Output the [X, Y] coordinate of the center of the cell containing the given text.  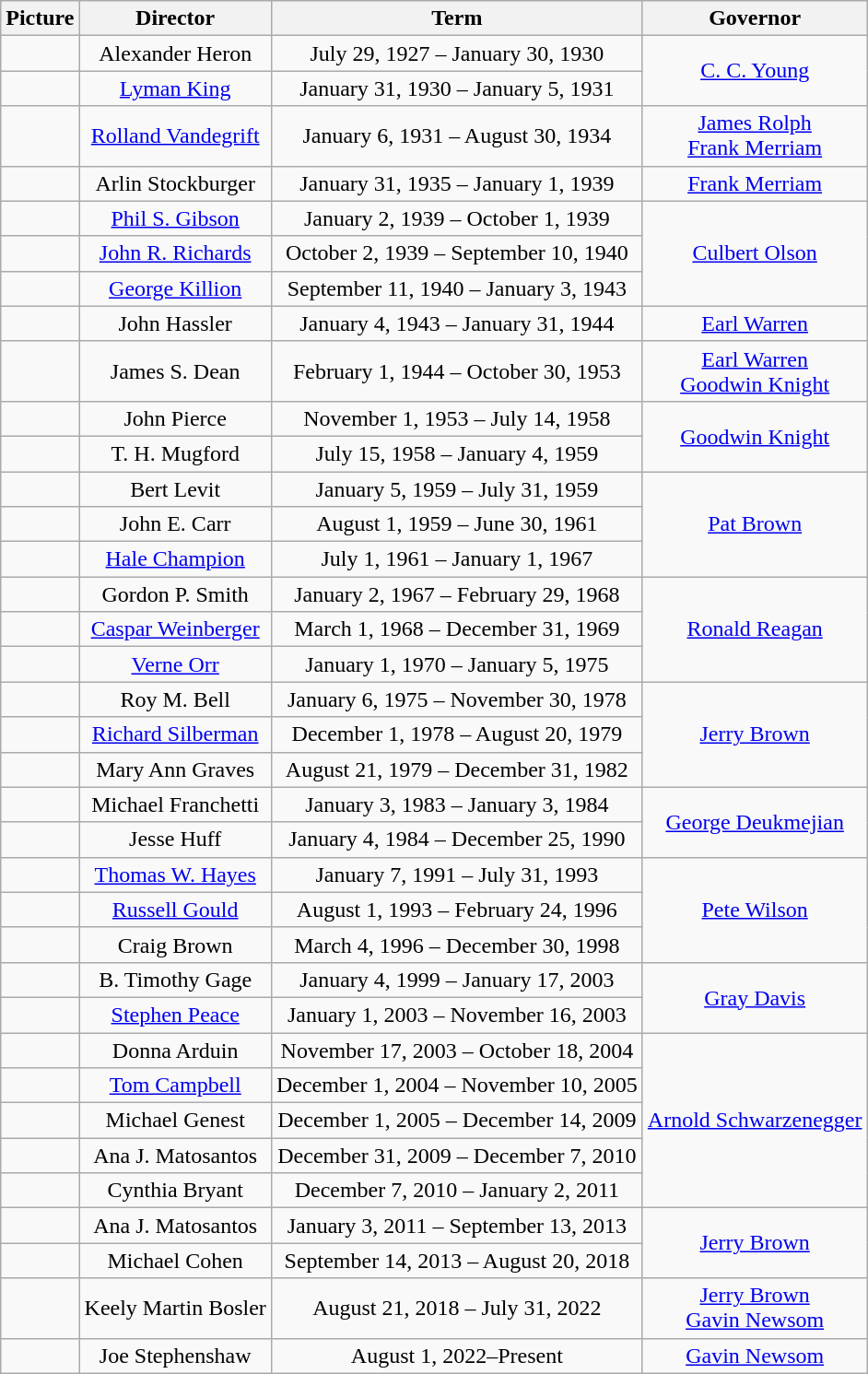
January 31, 1930 – January 5, 1931 [457, 88]
January 3, 2011 – September 13, 2013 [457, 1226]
Gray Davis [755, 997]
January 6, 1931 – August 30, 1934 [457, 136]
James S. Dean [175, 370]
July 15, 1958 – January 4, 1959 [457, 453]
C. C. Young [755, 71]
Joe Stephenshaw [175, 1356]
T. H. Mugford [175, 453]
John E. Carr [175, 524]
John Pierce [175, 418]
Governor [755, 18]
January 31, 1935 – January 1, 1939 [457, 183]
March 4, 1996 – December 30, 1998 [457, 945]
Phil S. Gibson [175, 218]
Bert Levit [175, 489]
October 2, 1939 – September 10, 1940 [457, 253]
Roy M. Bell [175, 699]
January 1, 1970 – January 5, 1975 [457, 664]
January 4, 1984 – December 25, 1990 [457, 840]
Caspar Weinberger [175, 629]
January 7, 1991 – July 31, 1993 [457, 875]
August 21, 1979 – December 31, 1982 [457, 769]
January 2, 1939 – October 1, 1939 [457, 218]
Jesse Huff [175, 840]
Arlin Stockburger [175, 183]
John Hassler [175, 323]
Earl Warren [755, 323]
Lyman King [175, 88]
Gordon P. Smith [175, 594]
Pat Brown [755, 524]
Culbert Olson [755, 253]
B. Timothy Gage [175, 980]
Pete Wilson [755, 910]
January 1, 2003 – November 16, 2003 [457, 1015]
July 1, 1961 – January 1, 1967 [457, 559]
Picture [41, 18]
Director [175, 18]
December 7, 2010 – January 2, 2011 [457, 1191]
Stephen Peace [175, 1015]
August 1, 1959 – June 30, 1961 [457, 524]
January 2, 1967 – February 29, 1968 [457, 594]
Cynthia Bryant [175, 1191]
January 6, 1975 – November 30, 1978 [457, 699]
January 3, 1983 – January 3, 1984 [457, 804]
December 1, 1978 – August 20, 1979 [457, 734]
Donna Arduin [175, 1050]
Tom Campbell [175, 1086]
Ronald Reagan [755, 629]
March 1, 1968 – December 31, 1969 [457, 629]
Mary Ann Graves [175, 769]
James RolphFrank Merriam [755, 136]
July 29, 1927 – January 30, 1930 [457, 53]
Term [457, 18]
John R. Richards [175, 253]
September 11, 1940 – January 3, 1943 [457, 288]
Michael Cohen [175, 1261]
November 1, 1953 – July 14, 1958 [457, 418]
November 17, 2003 – October 18, 2004 [457, 1050]
December 1, 2005 – December 14, 2009 [457, 1121]
Alexander Heron [175, 53]
Goodwin Knight [755, 436]
Rolland Vandegrift [175, 136]
Keely Martin Bosler [175, 1309]
Michael Genest [175, 1121]
Arnold Schwarzenegger [755, 1120]
August 21, 2018 – July 31, 2022 [457, 1309]
Gavin Newsom [755, 1356]
Frank Merriam [755, 183]
Richard Silberman [175, 734]
Russell Gould [175, 910]
Verne Orr [175, 664]
Earl WarrenGoodwin Knight [755, 370]
December 1, 2004 – November 10, 2005 [457, 1086]
February 1, 1944 – October 30, 1953 [457, 370]
January 5, 1959 – July 31, 1959 [457, 489]
Jerry BrownGavin Newsom [755, 1309]
Hale Champion [175, 559]
Michael Franchetti [175, 804]
January 4, 1943 – January 31, 1944 [457, 323]
Craig Brown [175, 945]
September 14, 2013 – August 20, 2018 [457, 1261]
George Killion [175, 288]
August 1, 1993 – February 24, 1996 [457, 910]
January 4, 1999 – January 17, 2003 [457, 980]
George Deukmejian [755, 822]
August 1, 2022–Present [457, 1356]
Thomas W. Hayes [175, 875]
December 31, 2009 – December 7, 2010 [457, 1156]
